Return (x, y) of the center of cell containing provided text 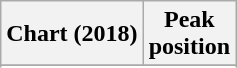
Chart (2018) (72, 34)
Peak position (189, 34)
